Search for the cell housing the specified text and yield its [X, Y] center coordinate. 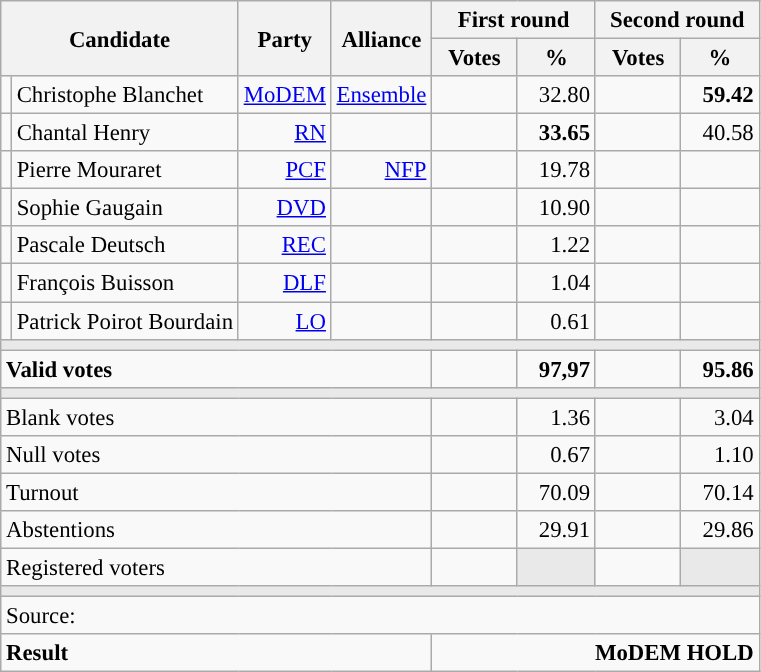
95.86 [720, 369]
70.14 [720, 492]
29.86 [720, 530]
REC [284, 245]
MoDEM HOLD [596, 653]
NFP [381, 170]
Blank votes [216, 417]
1.04 [556, 283]
40.58 [720, 133]
DLF [284, 283]
29.91 [556, 530]
DVD [284, 208]
Patrick Poirot Bourdain [124, 321]
RN [284, 133]
Source: [380, 616]
Christophe Blanchet [124, 95]
Alliance [381, 38]
Turnout [216, 492]
Valid votes [216, 369]
François Buisson [124, 283]
70.09 [556, 492]
0.61 [556, 321]
PCF [284, 170]
19.78 [556, 170]
0.67 [556, 455]
32.80 [556, 95]
1.10 [720, 455]
10.90 [556, 208]
97,97 [556, 369]
Pascale Deutsch [124, 245]
Party [284, 38]
33.65 [556, 133]
Abstentions [216, 530]
59.42 [720, 95]
Candidate [120, 38]
Chantal Henry [124, 133]
Result [216, 653]
3.04 [720, 417]
Pierre Mouraret [124, 170]
Null votes [216, 455]
Sophie Gaugain [124, 208]
Second round [677, 20]
1.22 [556, 245]
1.36 [556, 417]
MoDEM [284, 95]
LO [284, 321]
Ensemble [381, 95]
First round [514, 20]
Registered voters [216, 567]
